Output the [x, y] coordinate of the center of the cell containing the given text.  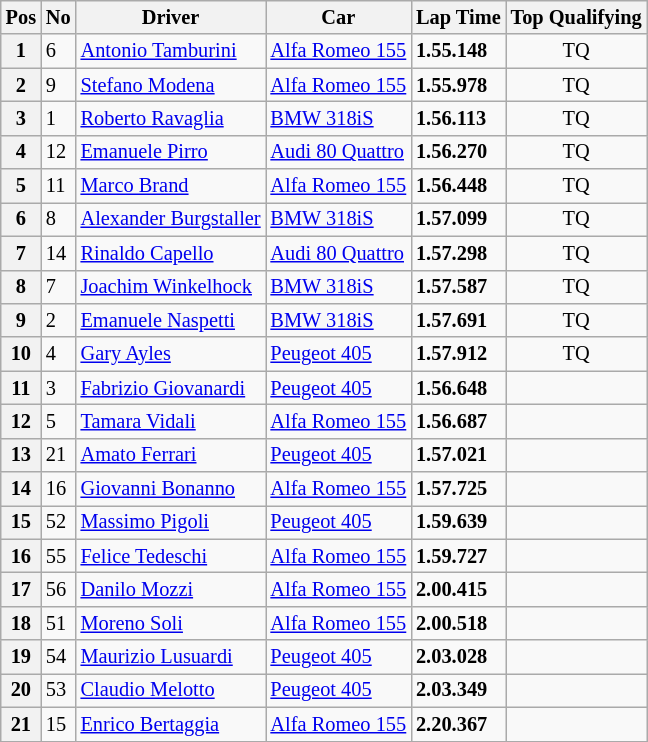
Antonio Tamburini [171, 51]
Claudio Melotto [171, 690]
Moreno Soli [171, 623]
1.56.113 [458, 118]
1.55.148 [458, 51]
Gary Ayles [171, 354]
Lap Time [458, 17]
1.59.639 [458, 522]
Joachim Winkelhock [171, 287]
2.00.415 [458, 589]
54 [58, 657]
1.56.648 [458, 388]
Danilo Mozzi [171, 589]
1.57.587 [458, 287]
1.57.691 [458, 320]
Rinaldo Capello [171, 253]
Marco Brand [171, 186]
Giovanni Bonanno [171, 489]
1.57.099 [458, 219]
Fabrizio Giovanardi [171, 388]
56 [58, 589]
Pos [21, 17]
1.55.978 [458, 85]
2.20.367 [458, 724]
Driver [171, 17]
Emanuele Pirro [171, 152]
51 [58, 623]
1.57.298 [458, 253]
2.03.349 [458, 690]
55 [58, 556]
Roberto Ravaglia [171, 118]
53 [58, 690]
1.57.912 [458, 354]
1.59.727 [458, 556]
1.57.725 [458, 489]
Felice Tedeschi [171, 556]
1.56.270 [458, 152]
Maurizio Lusuardi [171, 657]
19 [21, 657]
13 [21, 455]
2.03.028 [458, 657]
Car [339, 17]
1.56.687 [458, 421]
Top Qualifying [576, 17]
No [58, 17]
Alexander Burgstaller [171, 219]
Enrico Bertaggia [171, 724]
1.57.021 [458, 455]
52 [58, 522]
10 [21, 354]
Stefano Modena [171, 85]
Amato Ferrari [171, 455]
Massimo Pigoli [171, 522]
2.00.518 [458, 623]
18 [21, 623]
Tamara Vidali [171, 421]
20 [21, 690]
17 [21, 589]
Emanuele Naspetti [171, 320]
1.56.448 [458, 186]
